Determine the (X, Y) coordinate at the center of the cell enclosing the given text.  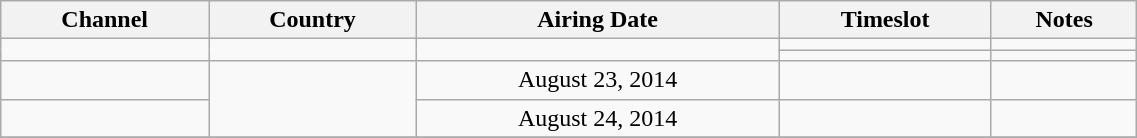
August 24, 2014 (597, 118)
Channel (105, 20)
Timeslot (886, 20)
August 23, 2014 (597, 80)
Notes (1064, 20)
Country (313, 20)
Airing Date (597, 20)
